Extract the [X, Y] coordinate from the center of the cell holding the provided text.  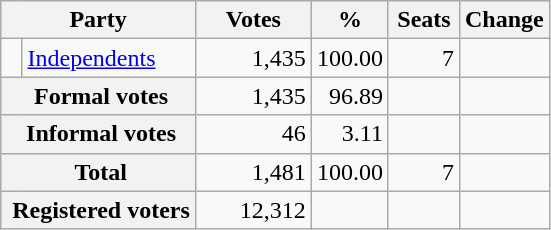
Informal votes [98, 134]
12,312 [253, 210]
Votes [253, 20]
3.11 [350, 134]
46 [253, 134]
Independents [108, 58]
Seats [424, 20]
Total [98, 172]
1,481 [253, 172]
Registered voters [98, 210]
% [350, 20]
Formal votes [98, 96]
Change [504, 20]
Party [98, 20]
96.89 [350, 96]
